From the cell containing the given text, extract its center point as (x, y) coordinate. 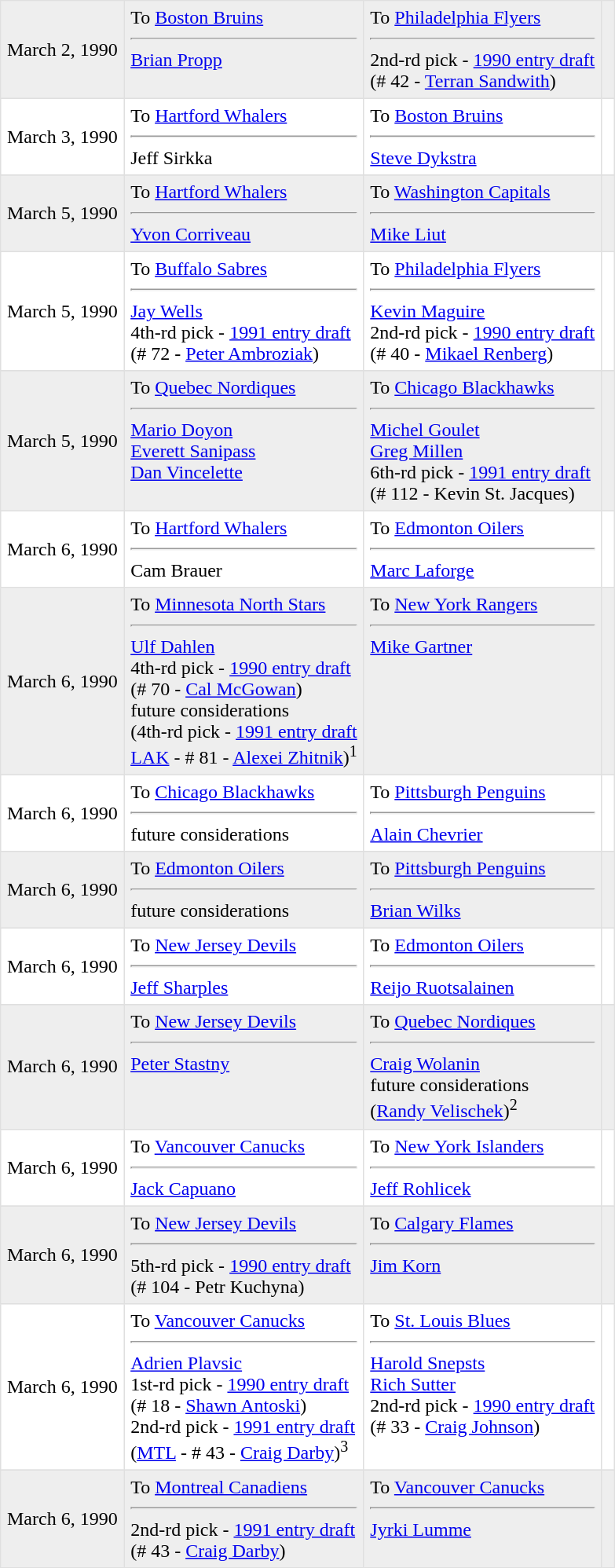
To Boston BruinsBrian Propp (243, 49)
To Calgary FlamesJim Korn (482, 1255)
To Buffalo SabresJay Wells4th-rd pick - 1991 entry draft(# 72 - Peter Ambroziak) (243, 311)
To Vancouver CanucksAdrien Plavsic1st-rd pick - 1990 entry draft(# 18 - Shawn Antoski)2nd-rd pick - 1991 entry draft(MTL - # 43 - Craig Darby)3 (243, 1387)
To Edmonton OilersMarc Laforge (482, 549)
March 3, 1990 (63, 137)
To Washington CapitalsMike Liut (482, 214)
To Philadelphia FlyersKevin Maguire2nd-rd pick - 1990 entry draft(# 40 - Mikael Renberg) (482, 311)
To Hartford WhalersYvon Corriveau (243, 214)
To Vancouver CanucksJack Capuano (243, 1167)
To Montreal Canadiens2nd-rd pick - 1991 entry draft(# 43 - Craig Darby) (243, 1519)
To Hartford WhalersCam Brauer (243, 549)
To Hartford WhalersJeff Sirkka (243, 137)
To New Jersey DevilsJeff Sharples (243, 967)
To New York IslandersJeff Rohlicek (482, 1167)
To St. Louis BluesHarold SnepstsRich Sutter2nd-rd pick - 1990 entry draft(# 33 - Craig Johnson) (482, 1387)
To Chicago Blackhawksfuture considerations (243, 814)
To New Jersey Devils5th-rd pick - 1990 entry draft(# 104 - Petr Kuchyna) (243, 1255)
To Quebec NordiquesMario DoyonEverett SanipassDan Vincelette (243, 441)
To Pittsburgh PenguinsBrian Wilks (482, 890)
To Chicago BlackhawksMichel GouletGreg Millen6th-rd pick - 1991 entry draft(# 112 - Kevin St. Jacques) (482, 441)
To Boston BruinsSteve Dykstra (482, 137)
To Philadelphia Flyers2nd-rd pick - 1990 entry draft(# 42 - Terran Sandwith) (482, 49)
To Edmonton Oilersfuture considerations (243, 890)
To New Jersey DevilsPeter Stastny (243, 1067)
To Quebec NordiquesCraig Wolaninfuture considerations(Randy Velischek)2 (482, 1067)
To New York RangersMike Gartner (482, 682)
To Pittsburgh PenguinsAlain Chevrier (482, 814)
To Edmonton OilersReijo Ruotsalainen (482, 967)
March 2, 1990 (63, 49)
To Vancouver CanucksJyrki Lumme (482, 1519)
